Provide the (x, y) coordinate of the cell's center where the given text is located.  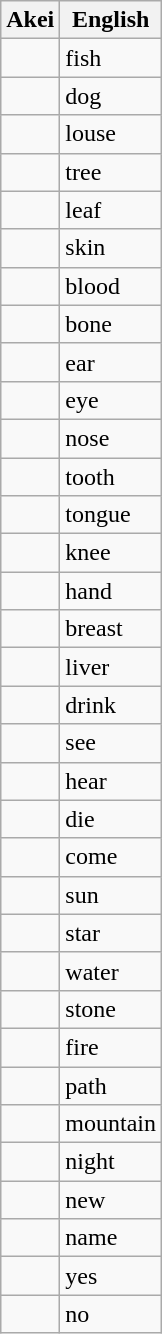
hand (111, 591)
tongue (111, 515)
die (111, 819)
yes (111, 1276)
tree (111, 172)
eye (111, 400)
leaf (111, 210)
blood (111, 286)
tooth (111, 477)
night (111, 1162)
ear (111, 362)
liver (111, 667)
knee (111, 553)
breast (111, 629)
skin (111, 248)
nose (111, 438)
louse (111, 134)
fire (111, 1047)
stone (111, 1009)
sun (111, 895)
drink (111, 705)
star (111, 933)
name (111, 1238)
water (111, 971)
Akei (30, 20)
no (111, 1314)
new (111, 1200)
English (111, 20)
dog (111, 96)
see (111, 743)
come (111, 857)
path (111, 1085)
bone (111, 324)
hear (111, 781)
mountain (111, 1124)
fish (111, 58)
